Determine the [X, Y] coordinate at the center of the cell enclosing the given text.  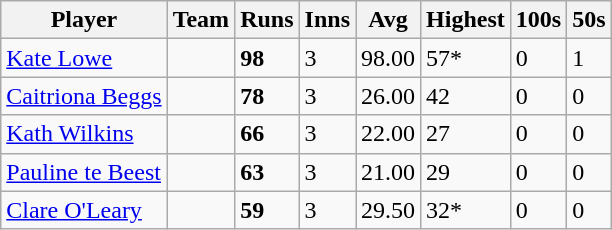
Highest [466, 20]
Kate Lowe [84, 58]
Clare O'Leary [84, 210]
32* [466, 210]
57* [466, 58]
63 [267, 172]
66 [267, 134]
27 [466, 134]
98.00 [388, 58]
21.00 [388, 172]
42 [466, 96]
29.50 [388, 210]
50s [589, 20]
78 [267, 96]
Pauline te Beest [84, 172]
Team [201, 20]
100s [538, 20]
26.00 [388, 96]
Caitriona Beggs [84, 96]
Inns [327, 20]
Avg [388, 20]
1 [589, 58]
98 [267, 58]
Kath Wilkins [84, 134]
22.00 [388, 134]
59 [267, 210]
29 [466, 172]
Runs [267, 20]
Player [84, 20]
